Identify which cell holds the provided text, then report its [X, Y] central coordinate. 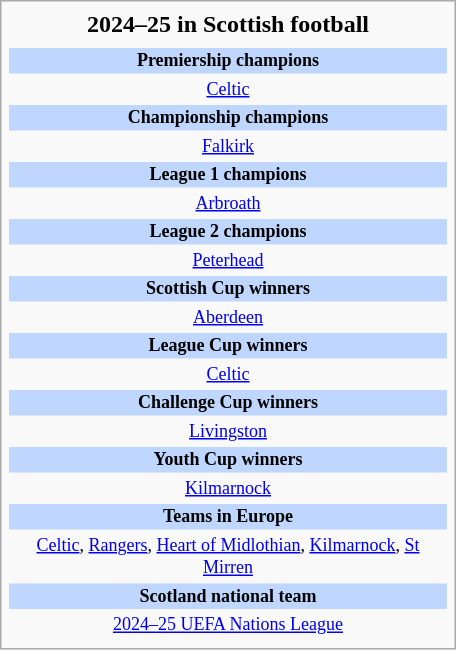
Premiership champions [228, 61]
2024–25 in Scottish football [228, 24]
League 1 champions [228, 175]
Challenge Cup winners [228, 403]
Championship champions [228, 118]
Livingston [228, 432]
League 2 champions [228, 232]
Arbroath [228, 204]
Youth Cup winners [228, 460]
Falkirk [228, 147]
Peterhead [228, 261]
Scottish Cup winners [228, 289]
League Cup winners [228, 346]
2024–25 UEFA Nations League [228, 625]
Kilmarnock [228, 489]
Teams in Europe [228, 517]
Celtic, Rangers, Heart of Midlothian, Kilmarnock, St Mirren [228, 557]
Aberdeen [228, 318]
Scotland national team [228, 597]
